Locate the cell with the specified text and output its [X, Y] center coordinate. 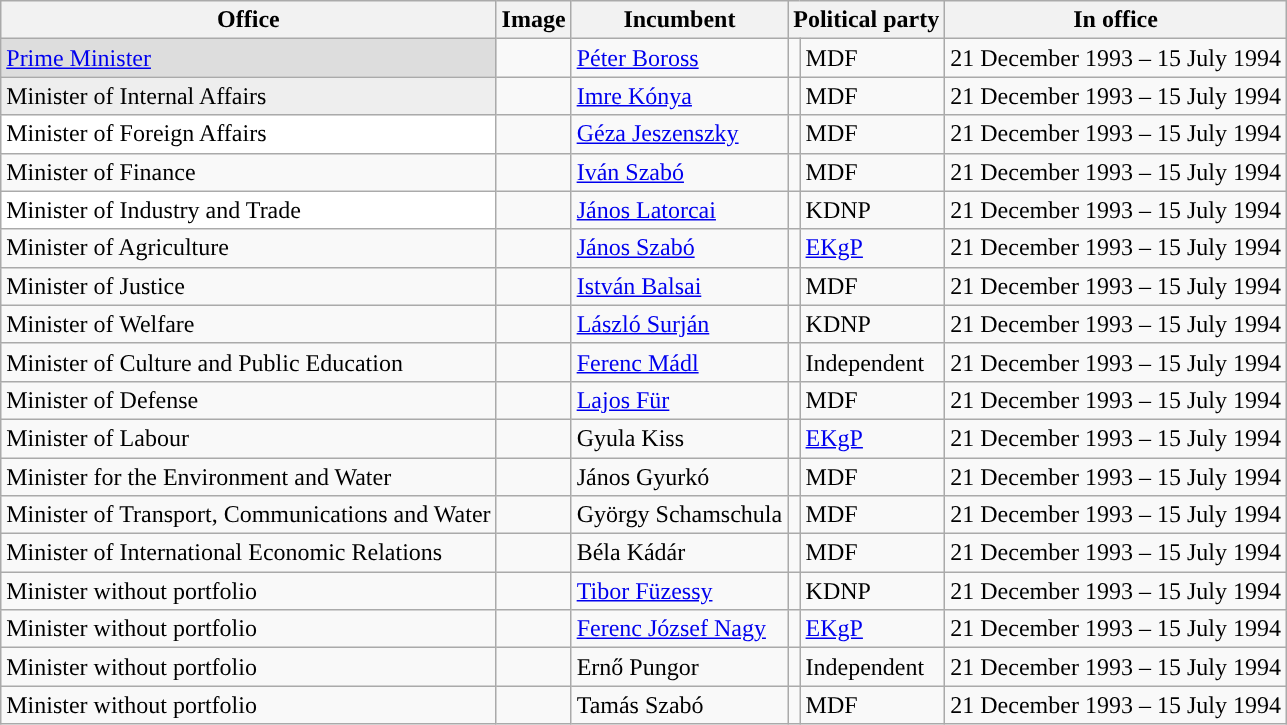
Prime Minister [248, 58]
János Szabó [680, 248]
Péter Boross [680, 58]
Gyula Kiss [680, 438]
Géza Jeszenszky [680, 134]
Iván Szabó [680, 172]
Minister of Justice [248, 286]
Minister of Culture and Public Education [248, 362]
Minister of Welfare [248, 324]
Political party [866, 20]
Minister of Foreign Affairs [248, 134]
Incumbent [680, 20]
Minister of Finance [248, 172]
István Balsai [680, 286]
Lajos Für [680, 400]
Minister of Agriculture [248, 248]
Minister of Labour [248, 438]
Tamás Szabó [680, 705]
Minister for the Environment and Water [248, 477]
János Latorcai [680, 210]
Béla Kádár [680, 553]
Tibor Füzessy [680, 591]
Imre Kónya [680, 96]
Ferenc József Nagy [680, 629]
Image [534, 20]
Office [248, 20]
György Schamschula [680, 515]
Minister of Internal Affairs [248, 96]
Minister of Transport, Communications and Water [248, 515]
Minister of International Economic Relations [248, 553]
Ernő Pungor [680, 667]
In office [1116, 20]
László Surján [680, 324]
Minister of Industry and Trade [248, 210]
Ferenc Mádl [680, 362]
János Gyurkó [680, 477]
Minister of Defense [248, 400]
